Return the (x, y) coordinate for the center point of the cell that contains the specified text.  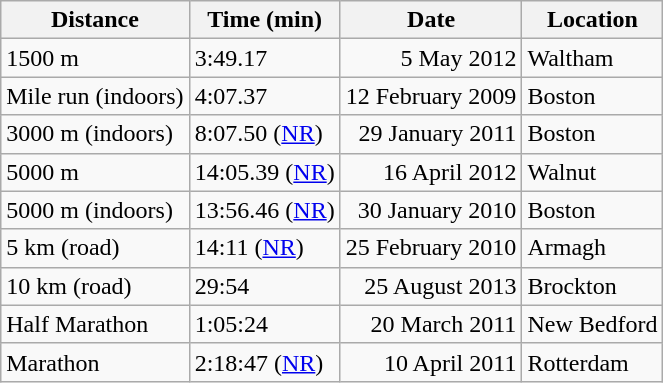
12 February 2009 (431, 96)
30 January 2010 (431, 210)
Distance (95, 20)
14:11 (NR) (264, 248)
Date (431, 20)
1500 m (95, 58)
29:54 (264, 286)
Armagh (592, 248)
3000 m (indoors) (95, 134)
Rotterdam (592, 362)
Walnut (592, 172)
Marathon (95, 362)
Waltham (592, 58)
25 February 2010 (431, 248)
10 April 2011 (431, 362)
29 January 2011 (431, 134)
1:05:24 (264, 324)
New Bedford (592, 324)
16 April 2012 (431, 172)
10 km (road) (95, 286)
Mile run (indoors) (95, 96)
5000 m (95, 172)
5 May 2012 (431, 58)
8:07.50 (NR) (264, 134)
5000 m (indoors) (95, 210)
25 August 2013 (431, 286)
5 km (road) (95, 248)
20 March 2011 (431, 324)
Half Marathon (95, 324)
13:56.46 (NR) (264, 210)
2:18:47 (NR) (264, 362)
14:05.39 (NR) (264, 172)
Brockton (592, 286)
3:49.17 (264, 58)
4:07.37 (264, 96)
Location (592, 20)
Time (min) (264, 20)
